Identify which cell holds the provided text, then report its [X, Y] central coordinate. 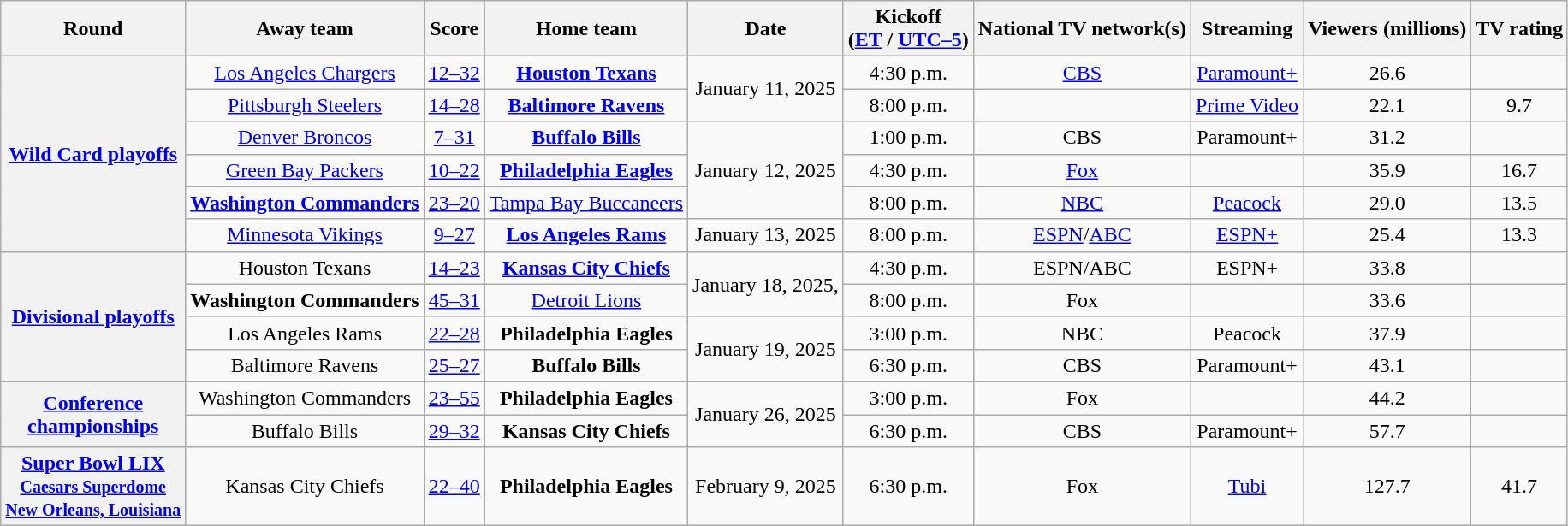
Conferencechampionships [93, 414]
Los Angeles Chargers [305, 73]
127.7 [1387, 487]
16.7 [1520, 170]
43.1 [1387, 365]
23–55 [454, 398]
Divisional playoffs [93, 316]
Kickoff(ET / UTC–5) [908, 29]
44.2 [1387, 398]
Score [454, 29]
National TV network(s) [1082, 29]
Tampa Bay Buccaneers [585, 203]
Super Bowl LIXCaesars SuperdomeNew Orleans, Louisiana [93, 487]
13.5 [1520, 203]
7–31 [454, 138]
14–28 [454, 105]
February 9, 2025 [766, 487]
31.2 [1387, 138]
25–27 [454, 365]
January 26, 2025 [766, 414]
29.0 [1387, 203]
33.8 [1387, 268]
Wild Card playoffs [93, 154]
23–20 [454, 203]
Date [766, 29]
Minnesota Vikings [305, 235]
22–28 [454, 333]
Streaming [1246, 29]
January 13, 2025 [766, 235]
Prime Video [1246, 105]
37.9 [1387, 333]
Denver Broncos [305, 138]
33.6 [1387, 300]
9.7 [1520, 105]
Tubi [1246, 487]
13.3 [1520, 235]
Green Bay Packers [305, 170]
45–31 [454, 300]
26.6 [1387, 73]
14–23 [454, 268]
TV rating [1520, 29]
Detroit Lions [585, 300]
12–32 [454, 73]
25.4 [1387, 235]
Away team [305, 29]
22.1 [1387, 105]
10–22 [454, 170]
22–40 [454, 487]
January 18, 2025, [766, 284]
Home team [585, 29]
29–32 [454, 430]
January 11, 2025 [766, 89]
35.9 [1387, 170]
1:00 p.m. [908, 138]
9–27 [454, 235]
Round [93, 29]
January 12, 2025 [766, 170]
57.7 [1387, 430]
January 19, 2025 [766, 349]
Viewers (millions) [1387, 29]
Pittsburgh Steelers [305, 105]
41.7 [1520, 487]
